From the cell containing the given text, extract its center point as [x, y] coordinate. 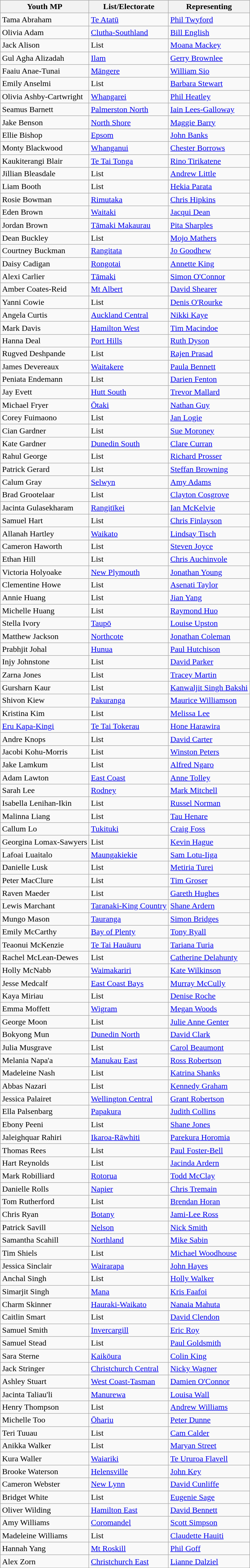
Ashley Stuart [45, 1381]
Injy Johnstone [45, 662]
Raven Maeder [45, 893]
Corey Fuimaono [45, 418]
Mark Mitchell [209, 791]
David Shearer [209, 289]
Parekura Horomia [209, 1137]
Invercargill [129, 1330]
Todd McClay [209, 1176]
Tau Henare [209, 816]
Tama Abraham [45, 20]
Cam Calder [209, 1433]
Jake Benson [45, 122]
Denis O'Rourke [209, 302]
Jo Goodhew [209, 251]
Raymond Huo [209, 611]
Wairarapa [129, 1266]
Kristina Kim [45, 713]
Auckland Central [129, 315]
Rajen Prasad [209, 353]
Phil Twyford [209, 20]
Rimutaka [129, 200]
Taranaki-King Country [129, 906]
David Bennett [209, 1510]
Simon O'Connor [209, 276]
Kate Wilkinson [209, 970]
John Key [209, 1471]
Waimakariri [129, 970]
Michelle Too [45, 1420]
Dunedin South [129, 444]
West Coast-Tasman [129, 1381]
Clare Curran [209, 444]
Gursharn Kaur [45, 688]
Tim Shiels [45, 1253]
Dunedin North [129, 1035]
Megan Woods [209, 1009]
Chester Borrows [209, 148]
George Moon [45, 1022]
David Cunliffe [209, 1484]
Yanni Cowie [45, 302]
Shivon Kiew [45, 700]
Alexi Carlier [45, 276]
Ebony Peeni [45, 1124]
Brooke Waterson [45, 1471]
Maurice Williamson [209, 700]
Sue Moroney [209, 431]
Maryan Street [209, 1446]
Waikato [129, 533]
Peter MacClure [45, 880]
Tim Macindoe [209, 328]
Jian Yang [209, 598]
Te Tai Tonga [129, 161]
Jonathan Young [209, 572]
Helensville [129, 1471]
Thomas Rees [45, 1150]
Georgina Lomax-Sawyers [45, 842]
Northcote [129, 636]
Denise Roche [209, 996]
Hutt South [129, 392]
Rugved Deshpande [45, 353]
Amy Adams [209, 482]
Ian McKelvie [209, 508]
Kris Faafoi [209, 1292]
Teaonui McKenzie [45, 945]
Shane Jones [209, 1124]
Danielle Lusk [45, 868]
Lindsay Tisch [209, 533]
Pita Sharples [209, 225]
Gareth Hughes [209, 893]
Andrew Little [209, 174]
Jan Logie [209, 418]
Ilam [129, 58]
Papakura [129, 1112]
North Shore [129, 122]
Rahul George [45, 456]
Jessica Palairet [45, 1099]
Sara Sterne [45, 1356]
Bokyong Mun [45, 1035]
Hauraki-Waikato [129, 1304]
Te Ururoa Flavell [209, 1459]
Representing [209, 7]
Mike Sabin [209, 1240]
Cian Gardner [45, 431]
Ross Robertson [209, 1060]
Mt Roskill [129, 1548]
Melania Napa'a [45, 1060]
Kura Waller [45, 1459]
Bridget White [45, 1497]
David Clendon [209, 1317]
Paul Foster-Bell [209, 1150]
Hone Harawira [209, 726]
Hekia Parata [209, 187]
Rongotai [129, 264]
Ōtaki [129, 405]
Brad Grootelaar [45, 495]
Jesse Medcalf [45, 983]
Selwyn [129, 482]
Whangarei [129, 97]
Waiariki [129, 1459]
Isabella Lenihan-Ikin [45, 803]
Jessica Sinclair [45, 1266]
Dean Buckley [45, 238]
Māngere [129, 71]
Waitakere [129, 366]
Brendan Horan [209, 1202]
Kate Gardner [45, 444]
Madeleine Williams [45, 1536]
Simon Bridges [209, 919]
Napier [129, 1189]
Julie Anne Genter [209, 1022]
Hamilton East [129, 1510]
Nick Smith [209, 1227]
Rachel McLean-Dewes [45, 957]
Northland [129, 1240]
Jami-Lee Ross [209, 1215]
Asenati Taylor [209, 585]
Michelle Huang [45, 611]
Mana [129, 1292]
Mojo Mathers [209, 238]
Rangitata [129, 251]
Henry Thompson [45, 1407]
Eden Brown [45, 212]
Nathan Guy [209, 405]
Sarah Lee [45, 791]
Catherine Delahunty [209, 957]
Abbas Nazari [45, 1086]
Zarna Jones [45, 675]
Steven Joyce [209, 546]
Richard Prosser [209, 456]
Youth MP [45, 7]
Sam Lotu-Iiga [209, 855]
Damien O'Connor [209, 1381]
Epsom [129, 135]
Tāmaki [129, 276]
Jacinda Ardern [209, 1163]
Tariana Turia [209, 945]
Monty Blackwood [45, 148]
Murray McCully [209, 983]
Tukituki [129, 829]
Chris Ryan [45, 1215]
Scott Simpson [209, 1523]
Emily McCarthy [45, 932]
Liam Booth [45, 187]
Annie Huang [45, 598]
Jack Alison [45, 45]
Louisa Wall [209, 1394]
Alex Zorn [45, 1561]
Chris Hipkins [209, 200]
Rangitīkei [129, 508]
Cameron Haworth [45, 546]
Carol Beaumont [209, 1047]
Bay of Plenty [129, 932]
Madeleine Nash [45, 1073]
Jacinta Taliau'li [45, 1394]
Grant Robertson [209, 1099]
John Hayes [209, 1266]
Shane Ardern [209, 906]
Kanwaljit Singh Bakshi [209, 688]
Manurewa [129, 1394]
Anchal Singh [45, 1279]
Waitaki [129, 212]
Christchurch East [129, 1561]
Hannah Yang [45, 1548]
Lianne Dalziel [209, 1561]
Paula Bennett [209, 366]
Port Hills [129, 341]
Jack Stringer [45, 1368]
Caitlin Smart [45, 1317]
Victoria Holyoake [45, 572]
Charm Skinner [45, 1304]
Hamilton West [129, 328]
Iain Lees-Galloway [209, 109]
Nikki Kaye [209, 315]
Holly Walker [209, 1279]
Te Atatū [129, 20]
Tāmaki Makaurau [129, 225]
Trevor Mallard [209, 392]
Paul Goldsmith [209, 1343]
Palmerston North [129, 109]
Adam Lawton [45, 777]
Jillian Bleasdale [45, 174]
Darien Fenton [209, 379]
Wigram [129, 1009]
New Plymouth [129, 572]
Judith Collins [209, 1112]
Winston Peters [209, 752]
Ōhariu [129, 1420]
Tony Ryall [209, 932]
Rotorua [129, 1176]
Kaya Miriau [45, 996]
Anikka Walker [45, 1446]
Callum Lo [45, 829]
Tracey Martin [209, 675]
Olivia Ashby-Cartwright [45, 97]
Mt Albert [129, 289]
Andre Knops [45, 739]
Angela Curtis [45, 315]
Chris Auchinvole [209, 559]
Steffan Browning [209, 469]
Emma Moffett [45, 1009]
Amy Williams [45, 1523]
Ikaroa-Rāwhiti [129, 1137]
Patrick Savill [45, 1227]
Amber Coates-Reid [45, 289]
Claudette Hauiti [209, 1536]
Gerry Brownlee [209, 58]
Simarjit Singh [45, 1292]
Paul Hutchison [209, 649]
Prabhjit Johal [45, 649]
Holly McNabb [45, 970]
Jacqui Dean [209, 212]
Eugenie Sage [209, 1497]
Patrick Gerard [45, 469]
Anne Tolley [209, 777]
Danielle Rolls [45, 1189]
Hunua [129, 649]
Eric Roy [209, 1330]
Wellington Central [129, 1099]
Katrina Shanks [209, 1073]
William Sio [209, 71]
Cameron Webster [45, 1484]
Phil Goff [209, 1548]
Taupō [129, 623]
Rino Tirikatene [209, 161]
Chris Tremain [209, 1189]
List/Electorate [129, 7]
Courtney Buckman [45, 251]
Peter Dunne [209, 1420]
Jordan Brown [45, 225]
Kaukiterangi Blair [45, 161]
Mungo Mason [45, 919]
Alfred Ngaro [209, 765]
Mark Davis [45, 328]
Eru Kapa-Kingi [45, 726]
Jacinta Gulasekharam [45, 508]
Jake Lamkum [45, 765]
Gul Agha Alizadah [45, 58]
Moana Mackey [209, 45]
Hart Reynolds [45, 1163]
Samuel Smith [45, 1330]
Colin King [209, 1356]
Ellie Bishop [45, 135]
Tim Groser [209, 880]
East Coast Bays [129, 983]
Pakuranga [129, 700]
Metiria Turei [209, 868]
Faaiu Anae-Tunai [45, 71]
Ethan Hill [45, 559]
Hanna Deal [45, 341]
Maungakiekie [129, 855]
New Lynn [129, 1484]
Malinna Liang [45, 816]
Manukau East [129, 1060]
Michael Fryer [45, 405]
Samantha Scahill [45, 1240]
Lewis Marchant [45, 906]
Teri Tuuau [45, 1433]
Lafoai Luaitalo [45, 855]
Chris Finlayson [209, 521]
Seamus Barnett [45, 109]
Jacobi Kohu-Morris [45, 752]
Julia Musgrave [45, 1047]
David Clark [209, 1035]
Ruth Dyson [209, 341]
Ella Palsenbarg [45, 1112]
Phil Heatley [209, 97]
Nicky Wagner [209, 1368]
Andrew Williams [209, 1407]
Matthew Jackson [45, 636]
Peniata Endemann [45, 379]
Tauranga [129, 919]
Jaleighquar Rahiri [45, 1137]
Stella Ivory [45, 623]
Bill English [209, 32]
Calum Gray [45, 482]
Kevin Hague [209, 842]
Allanah Hartley [45, 533]
Maggie Barry [209, 122]
Te Tai Hauāuru [129, 945]
Mark Robilliard [45, 1176]
Clayton Cosgrove [209, 495]
Clementine Howe [45, 585]
Nanaia Mahuta [209, 1304]
Rosie Bowman [45, 200]
Daisy Cadigan [45, 264]
David Carter [209, 739]
Louise Upston [209, 623]
David Parker [209, 662]
Melissa Lee [209, 713]
Russel Norman [209, 803]
Tom Rutherford [45, 1202]
Rodney [129, 791]
John Banks [209, 135]
Jonathan Coleman [209, 636]
Christchurch Central [129, 1368]
East Coast [129, 777]
Botany [129, 1215]
Coromandel [129, 1523]
Samuel Stead [45, 1343]
Jay Evett [45, 392]
Emily Anselmi [45, 84]
Kaikōura [129, 1356]
Oliver Wilding [45, 1510]
Nelson [129, 1227]
Whanganui [129, 148]
Olivia Adam [45, 32]
Clutha-Southland [129, 32]
Barbara Stewart [209, 84]
Michael Woodhouse [209, 1253]
Kennedy Graham [209, 1086]
Samuel Hart [45, 521]
Annette King [209, 264]
Te Tai Tokerau [129, 726]
James Devereaux [45, 366]
Craig Foss [209, 829]
